Detect which cell encompasses the target text, then output its [x, y] center coordinate. 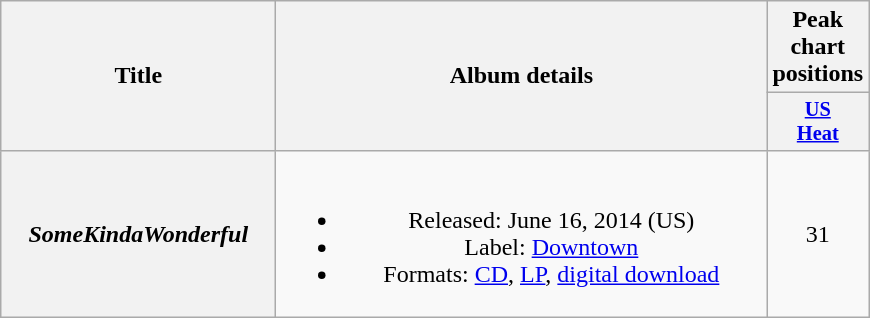
Released: June 16, 2014 (US)Label: DowntownFormats: CD, LP, digital download [522, 234]
31 [818, 234]
Album details [522, 76]
Title [138, 76]
Peak chart positions [818, 47]
USHeat [818, 122]
SomeKindaWonderful [138, 234]
